Scan for the cell matching the given text and deliver its [X, Y] coordinate at center. 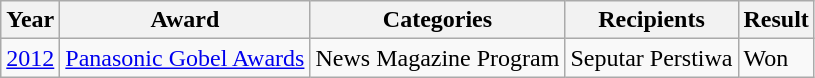
Award [185, 20]
News Magazine Program [438, 58]
Seputar Perstiwa [652, 58]
Result [776, 20]
Year [30, 20]
Categories [438, 20]
Recipients [652, 20]
Won [776, 58]
Panasonic Gobel Awards [185, 58]
2012 [30, 58]
